Pinpoint the cell where the given text exists, returning its [X, Y] midpoint coordinate. 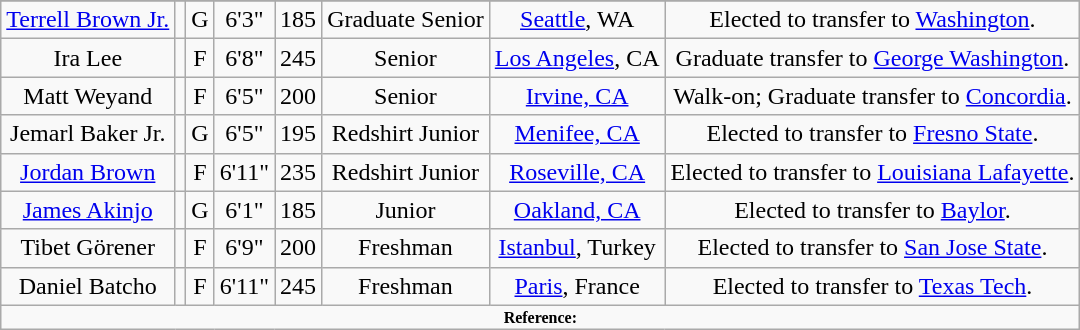
Graduate transfer to George Washington. [872, 58]
Los Angeles, CA [577, 58]
Terrell Brown Jr. [88, 20]
Paris, France [577, 286]
Oakland, CA [577, 210]
Elected to transfer to Fresno State. [872, 134]
Elected to transfer to Washington. [872, 20]
Jordan Brown [88, 172]
Junior [406, 210]
Walk-on; Graduate transfer to Concordia. [872, 96]
Daniel Batcho [88, 286]
Seattle, WA [577, 20]
6'9" [244, 248]
6'1" [244, 210]
195 [298, 134]
Elected to transfer to Baylor. [872, 210]
6'8" [244, 58]
Irvine, CA [577, 96]
Roseville, CA [577, 172]
Matt Weyand [88, 96]
Elected to transfer to Texas Tech. [872, 286]
Elected to transfer to Louisiana Lafayette. [872, 172]
6'3" [244, 20]
Istanbul, Turkey [577, 248]
235 [298, 172]
Ira Lee [88, 58]
Elected to transfer to San Jose State. [872, 248]
Graduate Senior [406, 20]
Tibet Görener [88, 248]
Reference: [540, 317]
Menifee, CA [577, 134]
James Akinjo [88, 210]
Jemarl Baker Jr. [88, 134]
